Locate the cell with the specified text and output its [x, y] center coordinate. 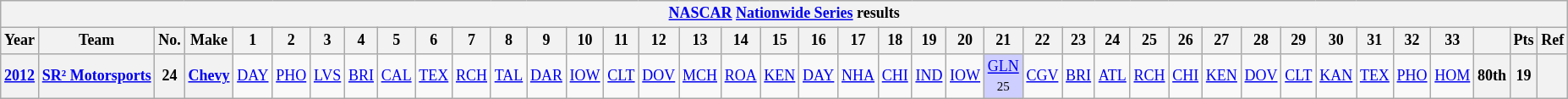
MCH [700, 76]
Year [20, 41]
Make [209, 41]
7 [472, 41]
1 [253, 41]
33 [1453, 41]
2012 [20, 76]
NHA [858, 76]
17 [858, 41]
3 [328, 41]
2 [291, 41]
10 [585, 41]
23 [1079, 41]
25 [1149, 41]
No. [169, 41]
22 [1042, 41]
ATL [1112, 76]
SR² Motorsports [96, 76]
IND [929, 76]
Chevy [209, 76]
15 [780, 41]
CAL [396, 76]
TAL [508, 76]
21 [1003, 41]
NASCAR Nationwide Series results [785, 14]
DAR [546, 76]
ROA [741, 76]
GLN25 [1003, 76]
Team [96, 41]
30 [1336, 41]
80th [1492, 76]
6 [434, 41]
11 [621, 41]
9 [546, 41]
4 [362, 41]
8 [508, 41]
5 [396, 41]
Pts [1524, 41]
20 [966, 41]
KAN [1336, 76]
12 [659, 41]
13 [700, 41]
28 [1261, 41]
27 [1222, 41]
32 [1412, 41]
CGV [1042, 76]
HOM [1453, 76]
29 [1299, 41]
16 [819, 41]
31 [1375, 41]
Ref [1553, 41]
18 [895, 41]
14 [741, 41]
26 [1186, 41]
LVS [328, 76]
